Locate the cell with the specified text and output its (X, Y) center coordinate. 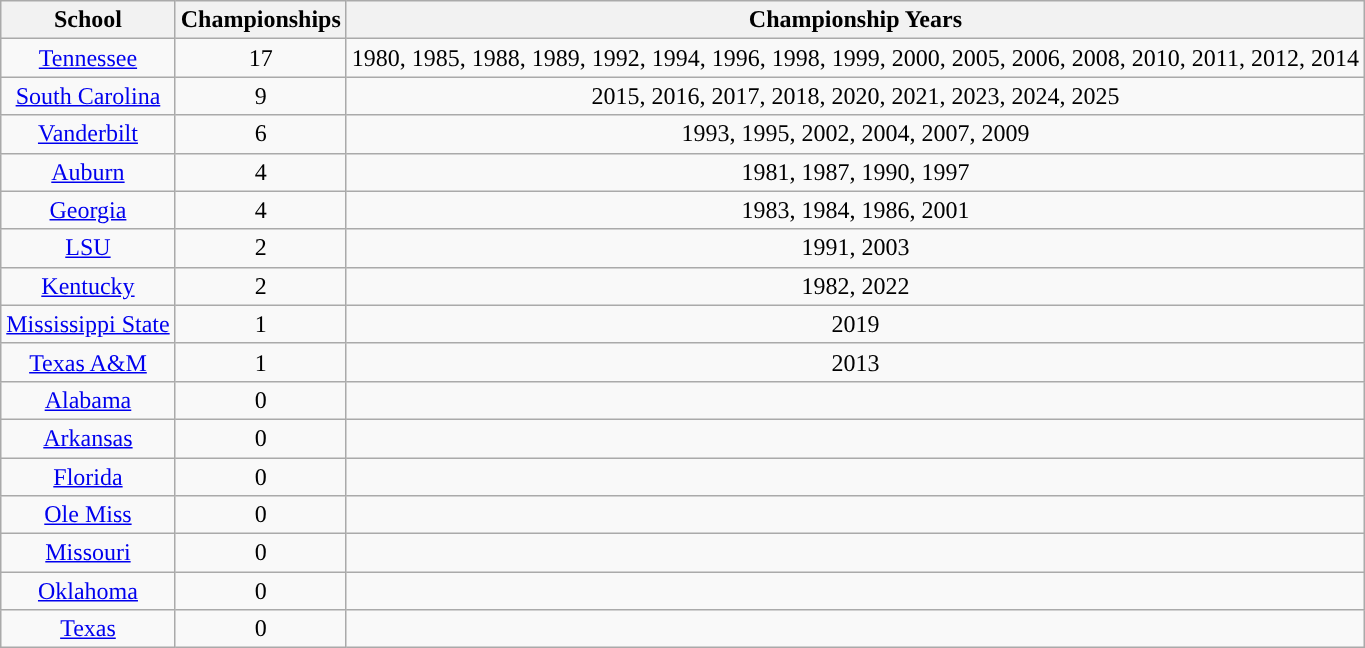
Tennessee (88, 58)
1983, 1984, 1986, 2001 (855, 210)
2013 (855, 362)
17 (260, 58)
1980, 1985, 1988, 1989, 1992, 1994, 1996, 1998, 1999, 2000, 2005, 2006, 2008, 2010, 2011, 2012, 2014 (855, 58)
9 (260, 96)
Florida (88, 477)
1981, 1987, 1990, 1997 (855, 172)
South Carolina (88, 96)
LSU (88, 248)
1991, 2003 (855, 248)
2019 (855, 324)
Alabama (88, 400)
Texas A&M (88, 362)
Vanderbilt (88, 134)
Arkansas (88, 438)
Missouri (88, 553)
Texas (88, 629)
Mississippi State (88, 324)
1993, 1995, 2002, 2004, 2007, 2009 (855, 134)
Kentucky (88, 286)
2015, 2016, 2017, 2018, 2020, 2021, 2023, 2024, 2025 (855, 96)
6 (260, 134)
Ole Miss (88, 515)
Championship Years (855, 20)
Championships (260, 20)
1982, 2022 (855, 286)
School (88, 20)
Georgia (88, 210)
Oklahoma (88, 591)
Auburn (88, 172)
